Output the [X, Y] coordinate of the center of the cell containing the given text.  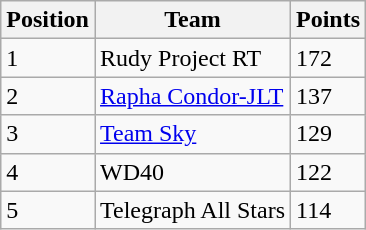
Position [48, 20]
Telegraph All Stars [192, 210]
172 [328, 58]
Points [328, 20]
Rapha Condor-JLT [192, 96]
Team [192, 20]
129 [328, 134]
4 [48, 172]
2 [48, 96]
5 [48, 210]
1 [48, 58]
3 [48, 134]
114 [328, 210]
Team Sky [192, 134]
WD40 [192, 172]
Rudy Project RT [192, 58]
122 [328, 172]
137 [328, 96]
